Search for the cell housing the specified text and yield its [X, Y] center coordinate. 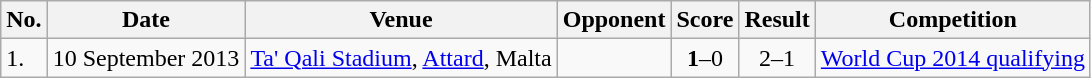
Venue [401, 20]
Opponent [614, 20]
Score [705, 20]
Ta' Qali Stadium, Attard, Malta [401, 58]
10 September 2013 [146, 58]
1–0 [705, 58]
Competition [952, 20]
1. [24, 58]
Date [146, 20]
World Cup 2014 qualifying [952, 58]
Result [777, 20]
No. [24, 20]
2–1 [777, 58]
